Pinpoint the cell where the given text exists, returning its (X, Y) midpoint coordinate. 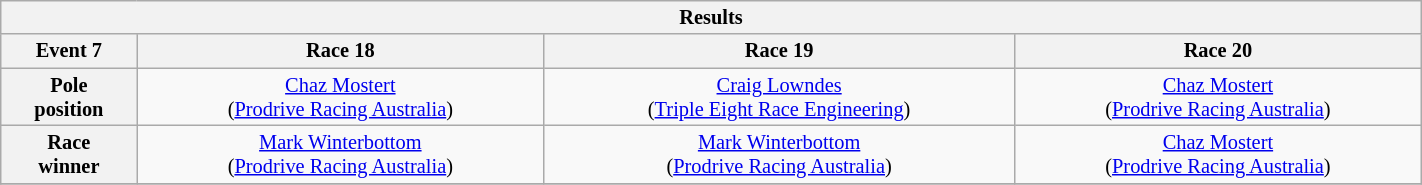
Results (711, 17)
Craig Lowndes(Triple Eight Race Engineering) (780, 97)
Race 20 (1218, 51)
Poleposition (69, 97)
Racewinner (69, 154)
Race 18 (340, 51)
Event 7 (69, 51)
Race 19 (780, 51)
